Return the (x, y) coordinate for the center point of the cell that contains the specified text.  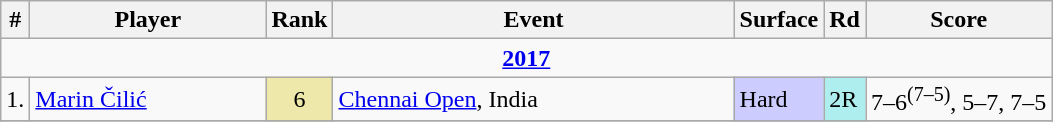
# (16, 20)
Rd (845, 20)
Score (959, 20)
Chennai Open, India (534, 100)
7–6(7–5), 5–7, 7–5 (959, 100)
Player (148, 20)
Hard (779, 100)
Surface (779, 20)
2R (845, 100)
Event (534, 20)
2017 (526, 58)
6 (300, 100)
1. (16, 100)
Rank (300, 20)
Marin Čilić (148, 100)
